Return the [X, Y] coordinate for the center point of the cell that contains the specified text.  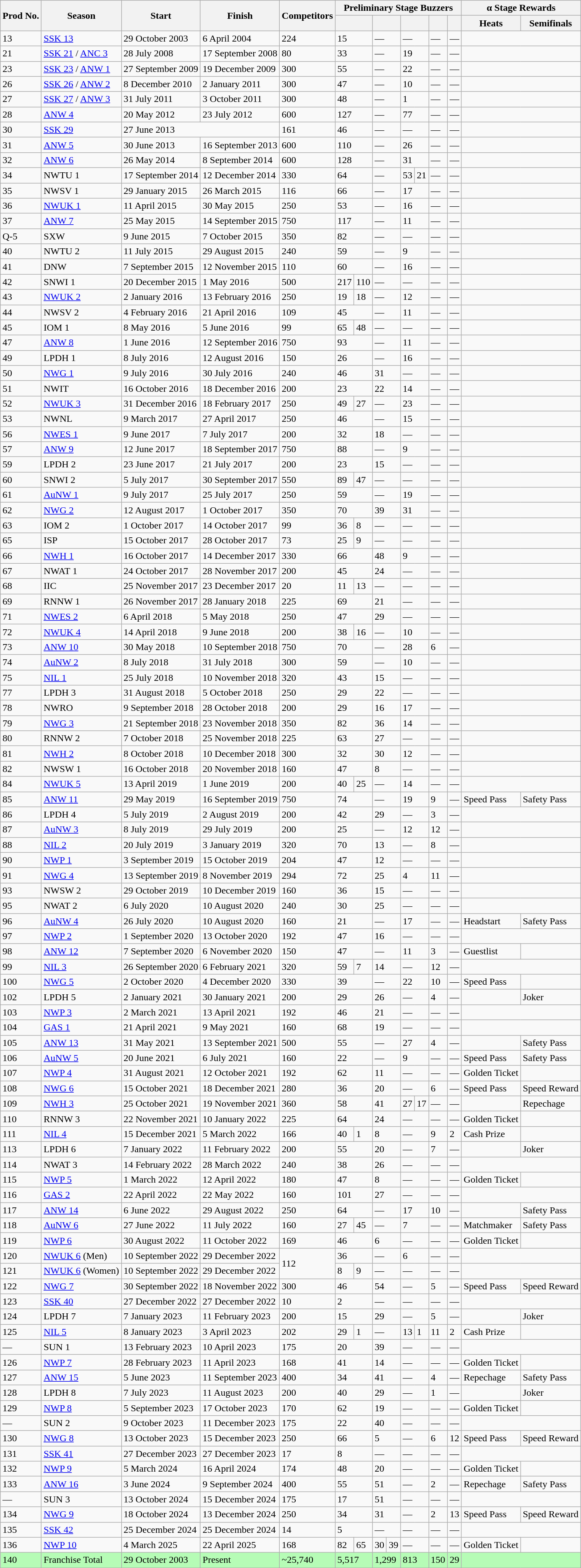
18 February 2017 [240, 403]
LPDH 1 [81, 358]
97 [21, 936]
NWTU 1 [81, 175]
21 July 2017 [240, 465]
1,299 [387, 1560]
29 August 2015 [240, 251]
20 June 2021 [161, 1058]
8 December 2010 [161, 84]
224 [307, 38]
100 [21, 982]
2 March 2021 [161, 1012]
19 November 2021 [240, 1103]
67 [21, 571]
8 October 2018 [161, 754]
14 April 2018 [161, 632]
84 [21, 784]
29 October 2019 [161, 890]
NIL 3 [81, 967]
6 July 2021 [240, 1058]
29 August 2022 [240, 1210]
50 [21, 373]
AuNW 4 [81, 921]
NWUK 5 [81, 784]
Q-5 [21, 236]
30 July 2016 [240, 373]
202 [307, 1332]
28 February 2023 [161, 1362]
1 June 2019 [240, 784]
166 [307, 1134]
280 [307, 1088]
11 April 2015 [161, 206]
AuNW 2 [81, 662]
NWP 9 [81, 1469]
30 September 2017 [240, 480]
135 [21, 1530]
SSK 21 / ANC 3 [81, 54]
27 September 2009 [161, 69]
ANW 10 [81, 647]
22 May 2022 [240, 1195]
NWH 3 [81, 1103]
23 June 2017 [161, 465]
96 [21, 921]
12 September 2016 [240, 343]
RNNW 2 [81, 738]
3 September 2019 [161, 860]
13 February 2016 [240, 297]
SSK 41 [81, 1454]
28 November 2017 [240, 571]
169 [307, 1241]
29 May 2019 [161, 799]
18 December 2016 [240, 388]
Franchise Total [81, 1560]
ANW 4 [81, 114]
6 April 2018 [161, 616]
217 [345, 282]
31 August 2021 [161, 1073]
28 October 2018 [240, 708]
NWG 3 [81, 723]
Preliminary Stage Buzzers [399, 8]
10 December 2018 [240, 754]
54 [387, 1286]
6 June 2022 [161, 1210]
14 February 2022 [161, 1165]
550 [307, 480]
ANW 6 [81, 160]
21 April 2021 [161, 1027]
7 July 2023 [161, 1392]
1 June 2016 [161, 343]
113 [21, 1149]
133 [21, 1484]
8 July 2018 [161, 662]
NWAT 3 [81, 1165]
SNWI 2 [81, 480]
ANW 12 [81, 952]
204 [307, 860]
NWG 8 [81, 1438]
71 [21, 616]
131 [21, 1454]
1 March 2022 [161, 1180]
13 February 2023 [161, 1347]
ANW 16 [81, 1484]
31 August 2018 [161, 693]
16 October 2018 [161, 769]
6 April 2004 [240, 38]
25 May 2015 [161, 221]
NWSW 2 [81, 890]
IIC [81, 586]
10 April 2023 [240, 1347]
14 December 2017 [240, 556]
81 [21, 754]
1 September 2020 [161, 936]
NWG 1 [81, 373]
IOM 2 [81, 525]
5 March 2024 [161, 1469]
28 July 2008 [161, 54]
NWES 2 [81, 616]
12 December 2014 [240, 175]
25 July 2017 [240, 495]
180 [307, 1180]
85 [21, 799]
Present [240, 1560]
LPDH 5 [81, 997]
Headstart [491, 921]
107 [21, 1073]
14 October 2017 [240, 525]
102 [21, 997]
89 [345, 480]
Start [161, 16]
15 December 2024 [240, 1499]
16 October 2016 [161, 388]
NWSW 1 [81, 769]
26 September 2020 [161, 967]
NWUK 4 [81, 632]
17 October 2023 [240, 1408]
75 [21, 678]
21 April 2016 [240, 312]
20 July 2019 [161, 845]
16 September 2019 [240, 799]
NWAT 2 [81, 906]
NWP 1 [81, 860]
7 September 2015 [161, 267]
SSK 13 [81, 38]
13 October 2023 [161, 1438]
Prod No. [21, 16]
Heats [491, 23]
13 September 2021 [240, 1043]
30 May 2015 [240, 206]
11 December 2023 [240, 1423]
1 May 2016 [240, 282]
8 July 2016 [161, 358]
30 January 2021 [240, 997]
29 July 2019 [240, 830]
11 September 2023 [240, 1377]
NWRO [81, 708]
101 [354, 1195]
8 May 2016 [161, 327]
ANW 8 [81, 343]
5 June 2016 [240, 327]
ANW 13 [81, 1043]
AuNW 6 [81, 1225]
18 October 2024 [161, 1514]
5 July 2019 [161, 814]
161 [307, 130]
NWP 5 [81, 1180]
DNW [81, 267]
SSK 26 / ANW 2 [81, 84]
NWUK 6 (Men) [81, 1256]
NWUK 6 (Women) [81, 1271]
13 September 2019 [161, 875]
2 January 2016 [161, 297]
126 [21, 1362]
19 December 2009 [240, 69]
LPDH 3 [81, 693]
NWG 4 [81, 875]
9 September 2018 [161, 708]
ANW 14 [81, 1210]
20 November 2018 [240, 769]
22 April 2022 [161, 1195]
119 [21, 1241]
104 [21, 1027]
10 September 2018 [240, 647]
103 [21, 1012]
Season [81, 16]
12 August 2016 [240, 358]
NWAT 1 [81, 571]
NWG 6 [81, 1088]
132 [21, 1469]
18 November 2022 [240, 1286]
9 June 2015 [161, 236]
LPDH 8 [81, 1392]
26 July 2020 [161, 921]
α Stage Rewards [521, 8]
15 December 2023 [240, 1438]
130 [21, 1438]
22 April 2025 [240, 1545]
SUN 1 [81, 1347]
NWP 3 [81, 1012]
7 July 2017 [240, 434]
26 May 2014 [161, 160]
17 September 2014 [161, 175]
31 May 2021 [161, 1043]
28 March 2022 [240, 1165]
20 December 2015 [161, 282]
44 [21, 312]
25 November 2017 [161, 586]
20 May 2012 [161, 114]
25 July 2018 [161, 678]
79 [21, 723]
GAS 1 [81, 1027]
86 [21, 814]
IOM 1 [81, 327]
15 October 2017 [161, 541]
294 [307, 875]
ANW 9 [81, 449]
~25,740 [307, 1560]
ISP [81, 541]
3 June 2024 [161, 1484]
12 April 2022 [240, 1180]
30 September 2022 [161, 1286]
33 [354, 54]
4 February 2016 [161, 312]
6 February 2021 [240, 967]
NWP 8 [81, 1408]
ANW 7 [81, 221]
11 August 2023 [240, 1392]
16 April 2024 [240, 1469]
SUN 3 [81, 1499]
134 [21, 1514]
58 [354, 1103]
NWES 1 [81, 434]
9 March 2017 [161, 419]
SSK 40 [81, 1301]
12 October 2021 [240, 1073]
115 [21, 1180]
7 January 2023 [161, 1317]
SSK 27 / ANW 3 [81, 99]
NWG 9 [81, 1514]
LPDH 2 [81, 465]
31 December 2016 [161, 403]
Matchmaker [491, 1225]
23 July 2012 [240, 114]
7 January 2022 [161, 1149]
91 [21, 875]
9 June 2018 [240, 632]
5,517 [354, 1560]
7 October 2018 [161, 738]
120 [21, 1256]
10 December 2019 [240, 890]
16 September 2013 [240, 145]
NWH 1 [81, 556]
NIL 2 [81, 845]
11 February 2022 [240, 1149]
Guestlist [491, 952]
GAS 2 [81, 1195]
2 August 2019 [240, 814]
140 [21, 1560]
26 November 2017 [161, 601]
31 July 2011 [161, 99]
108 [21, 1088]
9 July 2016 [161, 373]
NWUK 1 [81, 206]
6 July 2020 [161, 906]
57 [21, 449]
ANW 11 [81, 799]
31 July 2018 [240, 662]
5 June 2023 [161, 1377]
14 September 2015 [240, 221]
360 [307, 1103]
25 November 2018 [240, 738]
12 November 2015 [240, 267]
17 September 2008 [240, 54]
11 February 2023 [240, 1317]
78 [21, 708]
16 October 2017 [161, 556]
8 July 2019 [161, 830]
124 [21, 1317]
9 October 2023 [161, 1423]
AuNW 1 [81, 495]
3 April 2023 [240, 1332]
AuNW 3 [81, 830]
27 June 2013 [200, 130]
9 July 2017 [161, 495]
RNNW 1 [81, 601]
Competitors [307, 16]
56 [21, 434]
RNNW 3 [81, 1119]
30 August 2022 [161, 1241]
NIL 5 [81, 1332]
13 April 2019 [161, 784]
2 January 2011 [240, 84]
Semifinals [551, 23]
25 October 2021 [161, 1103]
2 January 2021 [161, 997]
95 [21, 906]
13 October 2020 [240, 936]
SNWI 1 [81, 282]
SSK 29 [81, 130]
LPDH 7 [81, 1317]
121 [21, 1271]
30 May 2018 [161, 647]
9 May 2021 [240, 1027]
NWG 7 [81, 1286]
NWG 2 [81, 510]
2 October 2020 [161, 982]
AuNW 5 [81, 1058]
NWH 2 [81, 754]
5 March 2022 [240, 1134]
12 August 2017 [161, 510]
SSK 42 [81, 1530]
LPDH 4 [81, 814]
SUN 2 [81, 1423]
10 January 2022 [240, 1119]
8 January 2023 [161, 1332]
27 June 2022 [161, 1225]
7 September 2020 [161, 952]
NWP 7 [81, 1362]
18 December 2021 [240, 1088]
28 January 2018 [240, 601]
61 [21, 495]
5 July 2017 [161, 480]
4 December 2020 [240, 982]
98 [21, 952]
118 [21, 1225]
NWSV 1 [81, 191]
129 [21, 1408]
11 April 2023 [240, 1362]
123 [21, 1301]
NWIT [81, 388]
15 October 2019 [240, 860]
13 April 2021 [240, 1012]
9 June 2017 [161, 434]
NWNL [81, 419]
NWUK 2 [81, 297]
3 January 2019 [240, 845]
170 [307, 1408]
NWSV 2 [81, 312]
13 October 2024 [161, 1499]
4 March 2025 [161, 1545]
90 [21, 860]
11 July 2015 [161, 251]
6 November 2020 [240, 952]
37 [21, 221]
27 April 2017 [240, 419]
15 December 2021 [161, 1134]
10 November 2018 [240, 678]
28 October 2017 [240, 541]
24 October 2017 [161, 571]
52 [21, 403]
NWG 5 [81, 982]
11 July 2022 [240, 1225]
NWUK 3 [81, 403]
30 June 2013 [161, 145]
SSK 23 / ANW 1 [81, 69]
5 May 2018 [240, 616]
87 [21, 830]
8 November 2019 [240, 875]
ANW 15 [81, 1377]
35 [21, 191]
12 June 2017 [161, 449]
7 October 2015 [240, 236]
NWP 10 [81, 1545]
NIL 4 [81, 1134]
122 [21, 1286]
NWTU 2 [81, 251]
23 November 2018 [240, 723]
174 [307, 1469]
LPDH 6 [81, 1149]
Finish [240, 16]
114 [21, 1165]
15 October 2021 [161, 1088]
111 [21, 1134]
112 [307, 1263]
21 September 2018 [161, 723]
29 January 2015 [161, 191]
22 November 2021 [161, 1119]
ANW 5 [81, 145]
136 [21, 1545]
106 [21, 1058]
18 September 2017 [240, 449]
NWP 6 [81, 1241]
125 [21, 1332]
23 December 2017 [240, 586]
11 October 2022 [240, 1241]
26 March 2015 [240, 191]
NWP 2 [81, 936]
105 [21, 1043]
9 September 2024 [240, 1484]
8 September 2014 [240, 160]
5 September 2023 [161, 1408]
13 December 2024 [240, 1514]
3 October 2011 [240, 99]
813 [415, 1560]
SXW [81, 236]
5 October 2018 [240, 693]
NIL 1 [81, 678]
NWP 4 [81, 1073]
